Detect which cell encompasses the target text, then output its [x, y] center coordinate. 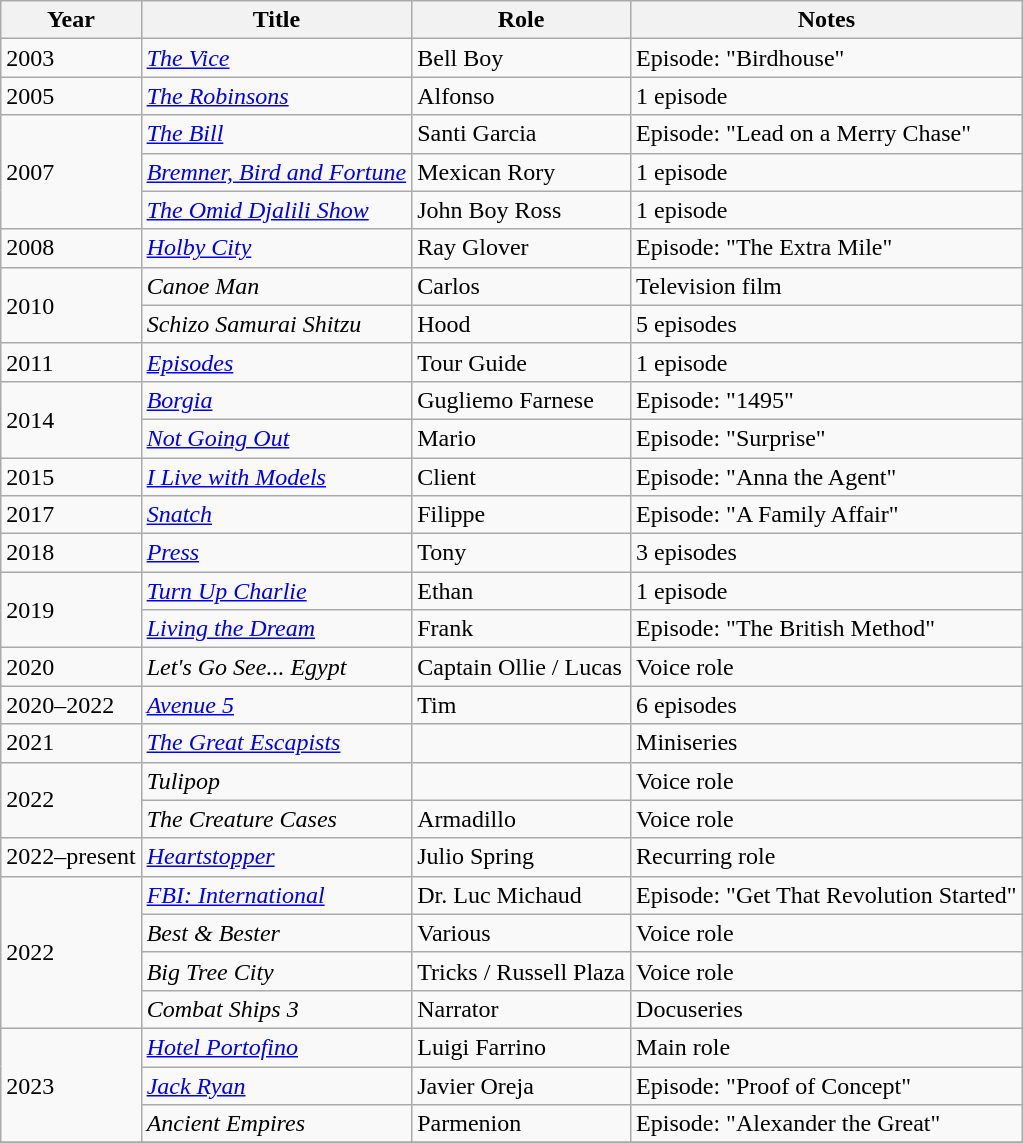
Narrator [522, 1009]
Recurring role [827, 857]
Javier Oreja [522, 1085]
Alfonso [522, 96]
Press [276, 553]
Turn Up Charlie [276, 591]
Episodes [276, 362]
Title [276, 20]
2010 [71, 305]
Ancient Empires [276, 1124]
Borgia [276, 400]
Notes [827, 20]
Episode: "1495" [827, 400]
Various [522, 933]
2014 [71, 419]
Main role [827, 1047]
Parmenion [522, 1124]
3 episodes [827, 553]
Mexican Rory [522, 172]
Let's Go See... Egypt [276, 667]
Client [522, 477]
2021 [71, 743]
Episode: "The British Method" [827, 629]
Avenue 5 [276, 705]
Captain Ollie / Lucas [522, 667]
2003 [71, 58]
Ray Glover [522, 248]
5 episodes [827, 324]
John Boy Ross [522, 210]
2020 [71, 667]
2020–2022 [71, 705]
Episode: "Alexander the Great" [827, 1124]
Jack Ryan [276, 1085]
Living the Dream [276, 629]
Armadillo [522, 819]
Carlos [522, 286]
Hotel Portofino [276, 1047]
Santi Garcia [522, 134]
Ethan [522, 591]
Snatch [276, 515]
2017 [71, 515]
The Great Escapists [276, 743]
Television film [827, 286]
Episode: "Birdhouse" [827, 58]
Heartstopper [276, 857]
2007 [71, 172]
Episode: "The Extra Mile" [827, 248]
Julio Spring [522, 857]
Docuseries [827, 1009]
Canoe Man [276, 286]
The Vice [276, 58]
Miniseries [827, 743]
Best & Bester [276, 933]
The Robinsons [276, 96]
2005 [71, 96]
Frank [522, 629]
Bell Boy [522, 58]
2022–present [71, 857]
FBI: International [276, 895]
Tricks / Russell Plaza [522, 971]
Bremner, Bird and Fortune [276, 172]
The Creature Cases [276, 819]
Tulipop [276, 781]
Tim [522, 705]
Tony [522, 553]
2018 [71, 553]
Tour Guide [522, 362]
Mario [522, 438]
Episode: "Get That Revolution Started" [827, 895]
Episode: "Anna the Agent" [827, 477]
Dr. Luc Michaud [522, 895]
The Bill [276, 134]
2008 [71, 248]
6 episodes [827, 705]
Episode: "Surprise" [827, 438]
2015 [71, 477]
Filippe [522, 515]
2023 [71, 1085]
Role [522, 20]
Combat Ships 3 [276, 1009]
I Live with Models [276, 477]
2019 [71, 610]
Episode: "Proof of Concept" [827, 1085]
Schizo Samurai Shitzu [276, 324]
Episode: "A Family Affair" [827, 515]
2011 [71, 362]
Not Going Out [276, 438]
The Omid Djalili Show [276, 210]
Hood [522, 324]
Gugliemo Farnese [522, 400]
Year [71, 20]
Big Tree City [276, 971]
Luigi Farrino [522, 1047]
Holby City [276, 248]
Episode: "Lead on a Merry Chase" [827, 134]
